From the cell containing the given text, extract its center point as [x, y] coordinate. 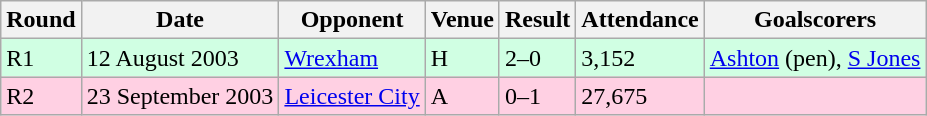
R1 [41, 58]
12 August 2003 [180, 58]
3,152 [640, 58]
27,675 [640, 96]
2–0 [537, 58]
Opponent [352, 20]
23 September 2003 [180, 96]
Goalscorers [815, 20]
Result [537, 20]
Date [180, 20]
H [462, 58]
Leicester City [352, 96]
A [462, 96]
Wrexham [352, 58]
Round [41, 20]
Attendance [640, 20]
0–1 [537, 96]
Ashton (pen), S Jones [815, 58]
Venue [462, 20]
R2 [41, 96]
